Capture the cell that displays the provided text and extract its (X, Y) central coordinate. 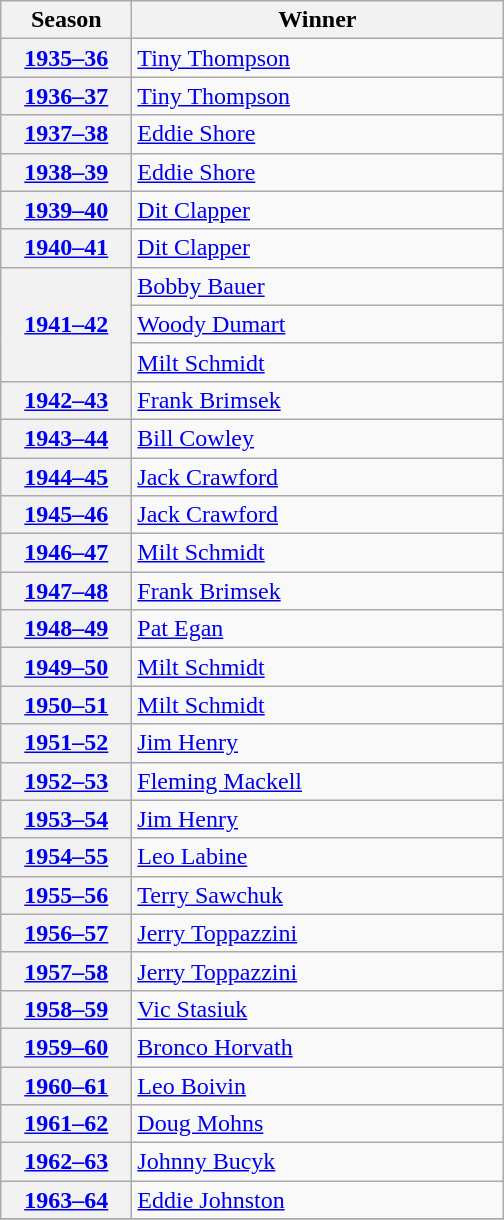
Johnny Bucyk (318, 1162)
1950–51 (66, 705)
1947–48 (66, 591)
1940–41 (66, 248)
Pat Egan (318, 629)
Fleming Mackell (318, 781)
1936–37 (66, 96)
1960–61 (66, 1085)
Doug Mohns (318, 1124)
Bronco Horvath (318, 1047)
1941–42 (66, 324)
1944–45 (66, 477)
Leo Boivin (318, 1085)
1961–62 (66, 1124)
1956–57 (66, 933)
1962–63 (66, 1162)
1959–60 (66, 1047)
Woody Dumart (318, 324)
Season (66, 20)
Leo Labine (318, 857)
1937–38 (66, 134)
1954–55 (66, 857)
1942–43 (66, 400)
1943–44 (66, 438)
Winner (318, 20)
1938–39 (66, 172)
Bobby Bauer (318, 286)
Vic Stasiuk (318, 1009)
1946–47 (66, 553)
1952–53 (66, 781)
1957–58 (66, 971)
1945–46 (66, 515)
Terry Sawchuk (318, 895)
Bill Cowley (318, 438)
1958–59 (66, 1009)
1953–54 (66, 819)
1939–40 (66, 210)
1948–49 (66, 629)
Eddie Johnston (318, 1200)
1935–36 (66, 58)
1949–50 (66, 667)
1955–56 (66, 895)
1963–64 (66, 1200)
1951–52 (66, 743)
